For the text-containing cell, return its midpoint in [x, y] coordinate format. 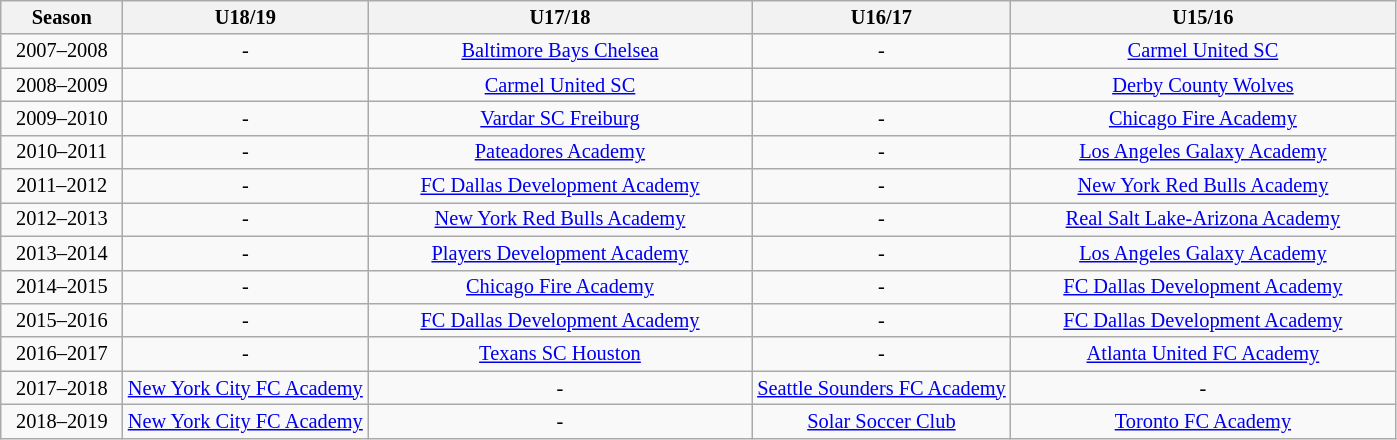
2018–2019 [62, 421]
Season [62, 17]
Baltimore Bays Chelsea [560, 51]
Vardar SC Freiburg [560, 118]
2008–2009 [62, 85]
2014–2015 [62, 287]
Players Development Academy [560, 253]
Toronto FC Academy [1204, 421]
Derby County Wolves [1204, 85]
Atlanta United FC Academy [1204, 354]
2015–2016 [62, 320]
2013–2014 [62, 253]
U15/16 [1204, 17]
2017–2018 [62, 388]
2007–2008 [62, 51]
2012–2013 [62, 219]
2010–2011 [62, 152]
Seattle Sounders FC Academy [881, 388]
2016–2017 [62, 354]
U17/18 [560, 17]
Solar Soccer Club [881, 421]
2009–2010 [62, 118]
Pateadores Academy [560, 152]
U18/19 [246, 17]
2011–2012 [62, 186]
U16/17 [881, 17]
Texans SC Houston [560, 354]
Real Salt Lake-Arizona Academy [1204, 219]
